Return [X, Y] of the center of cell containing provided text 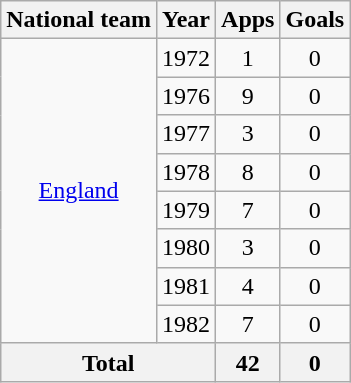
Goals [315, 20]
1972 [186, 58]
Year [186, 20]
1976 [186, 96]
9 [248, 96]
1978 [186, 172]
1981 [186, 286]
4 [248, 286]
Total [108, 362]
England [79, 191]
1979 [186, 210]
1982 [186, 324]
8 [248, 172]
1980 [186, 248]
National team [79, 20]
42 [248, 362]
1 [248, 58]
Apps [248, 20]
1977 [186, 134]
